Output the (x, y) coordinate of the center of the cell containing the given text.  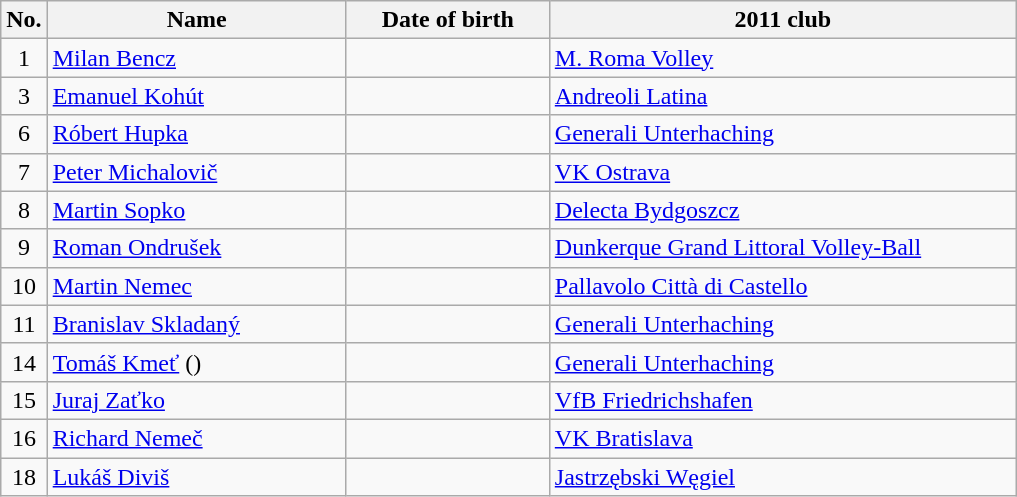
3 (24, 96)
Jastrzębski Węgiel (782, 477)
Name (196, 20)
6 (24, 134)
Branislav Skladaný (196, 324)
Milan Bencz (196, 58)
Pallavolo Città di Castello (782, 286)
M. Roma Volley (782, 58)
2011 club (782, 20)
Andreoli Latina (782, 96)
8 (24, 210)
11 (24, 324)
Date of birth (448, 20)
Delecta Bydgoszcz (782, 210)
14 (24, 362)
Róbert Hupka (196, 134)
Tomáš Kmeť () (196, 362)
Richard Nemeč (196, 438)
Martin Sopko (196, 210)
9 (24, 248)
Emanuel Kohút (196, 96)
16 (24, 438)
15 (24, 400)
VK Bratislava (782, 438)
Juraj Zaťko (196, 400)
No. (24, 20)
10 (24, 286)
1 (24, 58)
7 (24, 172)
Peter Michalovič (196, 172)
VK Ostrava (782, 172)
Lukáš Diviš (196, 477)
Roman Ondrušek (196, 248)
Martin Nemec (196, 286)
Dunkerque Grand Littoral Volley-Ball (782, 248)
VfB Friedrichshafen (782, 400)
18 (24, 477)
